From the cell containing the given text, extract its center point as [X, Y] coordinate. 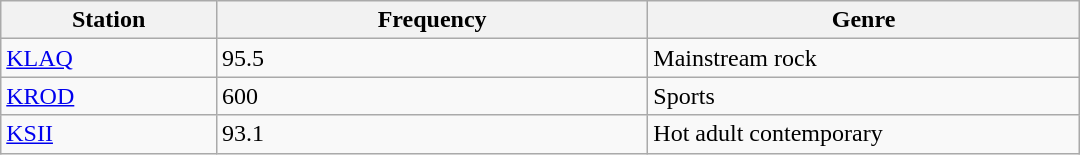
Mainstream rock [864, 58]
Genre [864, 20]
Frequency [432, 20]
95.5 [432, 58]
KSII [109, 134]
93.1 [432, 134]
Station [109, 20]
600 [432, 96]
KLAQ [109, 58]
Sports [864, 96]
KROD [109, 96]
Hot adult contemporary [864, 134]
